Identify which cell holds the provided text, then report its [X, Y] central coordinate. 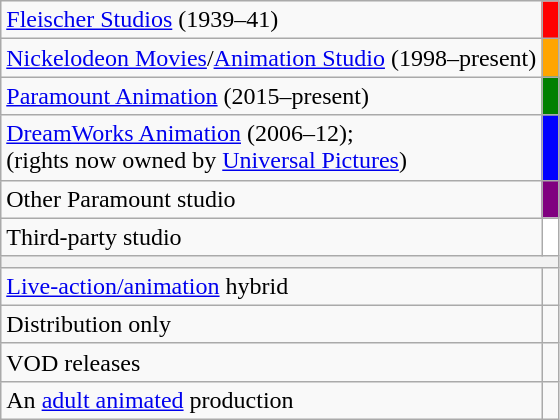
Fleischer Studios (1939–41) [272, 20]
Nickelodeon Movies/Animation Studio (1998–present) [272, 58]
Paramount Animation (2015–present) [272, 96]
DreamWorks Animation (2006–12);(rights now owned by Universal Pictures) [272, 148]
VOD releases [272, 362]
Distribution only [272, 324]
Third-party studio [272, 237]
An adult animated production [272, 400]
Other Paramount studio [272, 199]
Live-action/animation hybrid [272, 286]
